For the text-containing cell, return its midpoint in [X, Y] coordinate format. 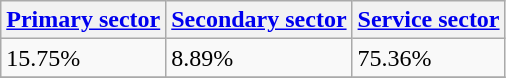
Secondary sector [259, 20]
75.36% [428, 58]
Service sector [428, 20]
15.75% [84, 58]
Primary sector [84, 20]
8.89% [259, 58]
